From the cell containing the given text, extract its center point as [x, y] coordinate. 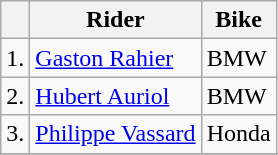
Hubert Auriol [116, 96]
Bike [238, 20]
Honda [238, 134]
Philippe Vassard [116, 134]
3. [16, 134]
1. [16, 58]
2. [16, 96]
Gaston Rahier [116, 58]
Rider [116, 20]
